From the cell containing the given text, extract its center point as [x, y] coordinate. 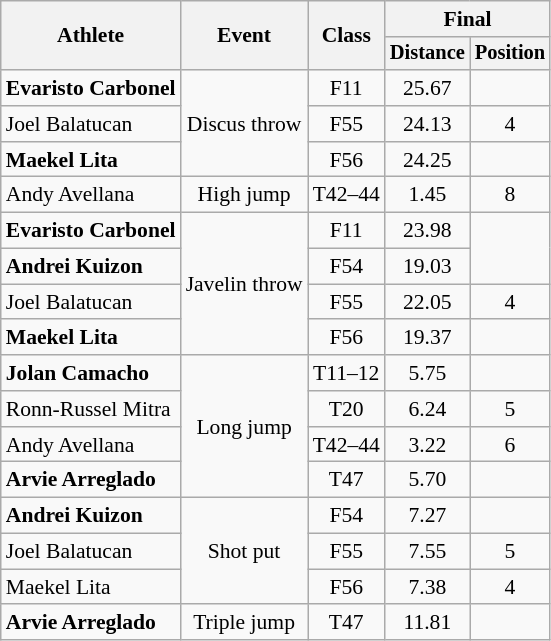
Athlete [91, 36]
19.03 [428, 267]
24.13 [428, 124]
24.25 [428, 160]
6.24 [428, 409]
7.38 [428, 587]
3.22 [428, 445]
5.75 [428, 373]
7.27 [428, 516]
Event [244, 36]
1.45 [428, 195]
Discus throw [244, 124]
25.67 [428, 88]
7.55 [428, 552]
Class [346, 36]
Javelin throw [244, 284]
Position [510, 54]
T11–12 [346, 373]
Final [468, 19]
6 [510, 445]
8 [510, 195]
5.70 [428, 480]
High jump [244, 195]
T20 [346, 409]
Distance [428, 54]
23.98 [428, 231]
Long jump [244, 426]
19.37 [428, 338]
Jolan Camacho [91, 373]
22.05 [428, 302]
Triple jump [244, 623]
11.81 [428, 623]
Ronn-Russel Mitra [91, 409]
Shot put [244, 552]
